Identify which cell holds the provided text, then report its (X, Y) central coordinate. 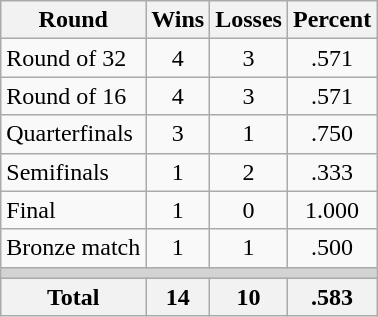
Percent (332, 20)
Round (74, 20)
0 (249, 210)
Round of 16 (74, 96)
.500 (332, 248)
Round of 32 (74, 58)
Bronze match (74, 248)
.333 (332, 172)
14 (178, 297)
Losses (249, 20)
Wins (178, 20)
.583 (332, 297)
Semifinals (74, 172)
Final (74, 210)
.750 (332, 134)
Quarterfinals (74, 134)
10 (249, 297)
Total (74, 297)
2 (249, 172)
1.000 (332, 210)
